Return (X, Y) of the center of cell containing provided text 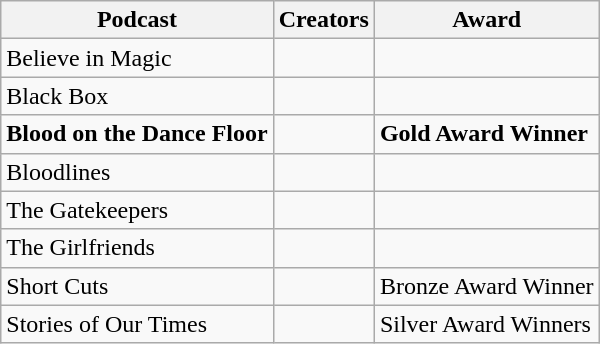
Gold Award Winner (486, 134)
Podcast (137, 20)
Award (486, 20)
The Girlfriends (137, 248)
Bronze Award Winner (486, 286)
Blood on the Dance Floor (137, 134)
Silver Award Winners (486, 324)
Short Cuts (137, 286)
Believe in Magic (137, 58)
Bloodlines (137, 172)
The Gatekeepers (137, 210)
Black Box (137, 96)
Stories of Our Times (137, 324)
Creators (324, 20)
